Provide the [X, Y] coordinate of the cell's center where the given text is located.  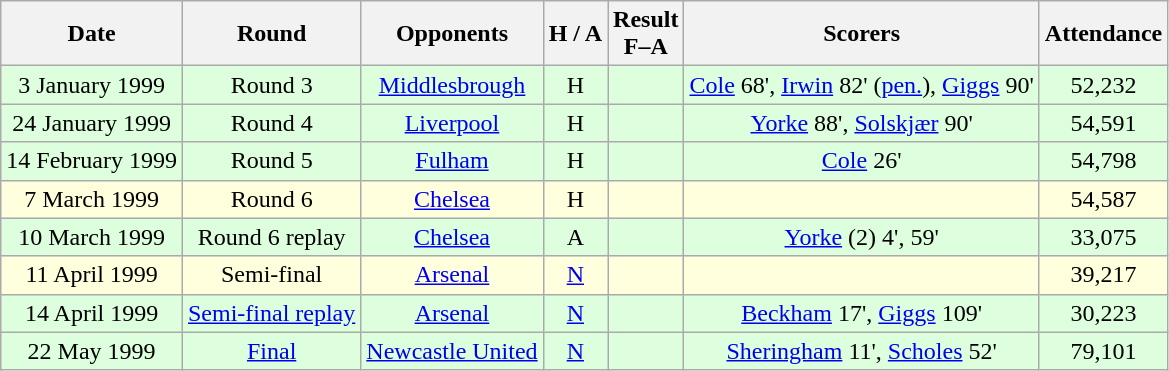
Round 3 [271, 85]
Round 6 replay [271, 237]
79,101 [1103, 351]
Semi-final replay [271, 313]
24 January 1999 [92, 123]
22 May 1999 [92, 351]
30,223 [1103, 313]
11 April 1999 [92, 275]
Cole 68', Irwin 82' (pen.), Giggs 90' [862, 85]
Round 6 [271, 199]
Attendance [1103, 34]
Middlesbrough [452, 85]
Sheringham 11', Scholes 52' [862, 351]
Fulham [452, 161]
3 January 1999 [92, 85]
33,075 [1103, 237]
Final [271, 351]
Cole 26' [862, 161]
14 February 1999 [92, 161]
A [575, 237]
14 April 1999 [92, 313]
39,217 [1103, 275]
Yorke (2) 4', 59' [862, 237]
Beckham 17', Giggs 109' [862, 313]
7 March 1999 [92, 199]
52,232 [1103, 85]
Yorke 88', Solskjær 90' [862, 123]
10 March 1999 [92, 237]
54,798 [1103, 161]
H / A [575, 34]
54,591 [1103, 123]
ResultF–A [646, 34]
Round 4 [271, 123]
Semi-final [271, 275]
Date [92, 34]
54,587 [1103, 199]
Round [271, 34]
Round 5 [271, 161]
Scorers [862, 34]
Opponents [452, 34]
Newcastle United [452, 351]
Liverpool [452, 123]
